Capture the cell that displays the provided text and extract its (X, Y) central coordinate. 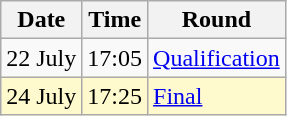
24 July (42, 96)
17:25 (115, 96)
Qualification (217, 58)
22 July (42, 58)
17:05 (115, 58)
Round (217, 20)
Date (42, 20)
Final (217, 96)
Time (115, 20)
